Determine the [X, Y] coordinate at the center of the cell enclosing the given text.  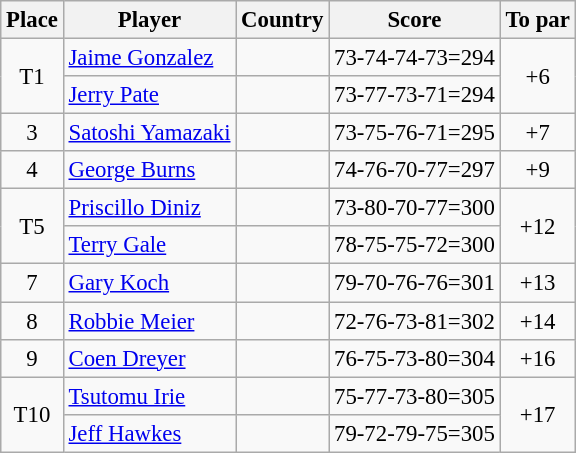
Satoshi Yamazaki [150, 133]
Place [32, 20]
+7 [538, 133]
79-70-76-76=301 [415, 283]
T10 [32, 414]
+6 [538, 76]
Robbie Meier [150, 321]
73-74-74-73=294 [415, 58]
75-77-73-80=305 [415, 396]
Tsutomu Irie [150, 396]
73-80-70-77=300 [415, 208]
Player [150, 20]
+9 [538, 170]
+12 [538, 226]
+13 [538, 283]
Score [415, 20]
Jerry Pate [150, 95]
79-72-79-75=305 [415, 433]
To par [538, 20]
78-75-75-72=300 [415, 245]
9 [32, 358]
3 [32, 133]
Jeff Hawkes [150, 433]
T1 [32, 76]
Priscillo Diniz [150, 208]
T5 [32, 226]
76-75-73-80=304 [415, 358]
4 [32, 170]
73-75-76-71=295 [415, 133]
Coen Dreyer [150, 358]
+16 [538, 358]
73-77-73-71=294 [415, 95]
Country [282, 20]
Terry Gale [150, 245]
74-76-70-77=297 [415, 170]
Jaime Gonzalez [150, 58]
+17 [538, 414]
7 [32, 283]
72-76-73-81=302 [415, 321]
Gary Koch [150, 283]
George Burns [150, 170]
8 [32, 321]
+14 [538, 321]
